Search for the cell housing the specified text and yield its [X, Y] center coordinate. 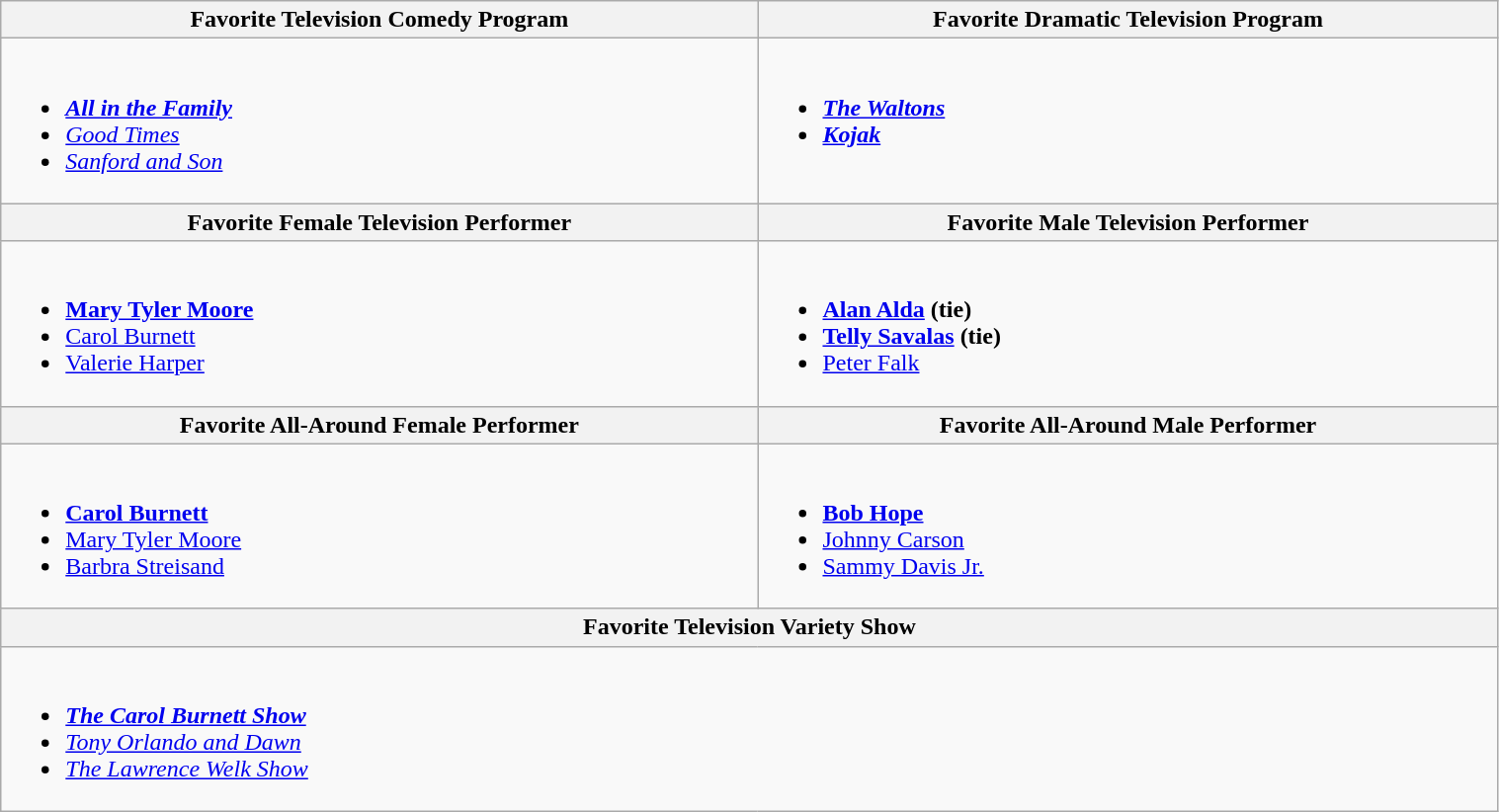
Favorite All-Around Male Performer [1128, 425]
Bob HopeJohnny CarsonSammy Davis Jr. [1128, 526]
Favorite Male Television Performer [1128, 222]
Carol BurnettMary Tyler MooreBarbra Streisand [379, 526]
Alan Alda (tie)Telly Savalas (tie)Peter Falk [1128, 324]
Favorite Female Television Performer [379, 222]
The WaltonsKojak [1128, 121]
All in the FamilyGood TimesSanford and Son [379, 121]
The Carol Burnett ShowTony Orlando and DawnThe Lawrence Welk Show [749, 729]
Favorite Television Comedy Program [379, 20]
Favorite All-Around Female Performer [379, 425]
Favorite Dramatic Television Program [1128, 20]
Mary Tyler MooreCarol BurnettValerie Harper [379, 324]
Favorite Television Variety Show [749, 627]
